Search for the cell housing the specified text and yield its (x, y) center coordinate. 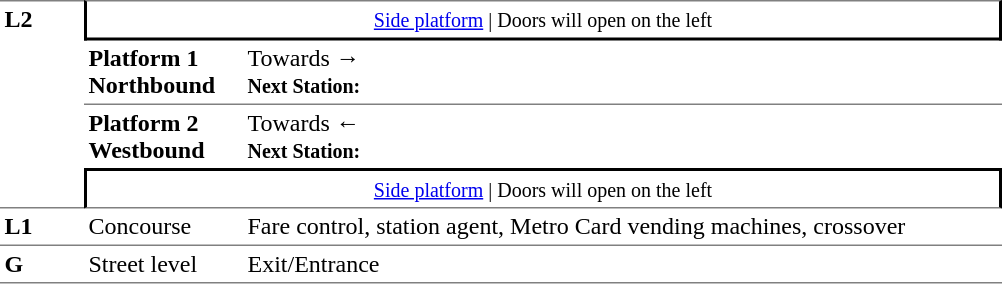
L1 (42, 226)
Platform 2Westbound (164, 136)
G (42, 264)
Concourse (164, 226)
Street level (164, 264)
Towards → Next Station: (622, 72)
Exit/Entrance (622, 264)
Towards ← Next Station: (622, 136)
L2 (42, 104)
Platform 1Northbound (164, 72)
Fare control, station agent, Metro Card vending machines, crossover (622, 226)
